Find where the given text appears and provide that cell's center as (x, y) coordinate. 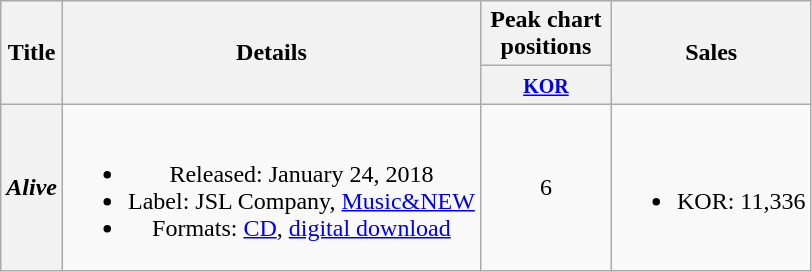
Details (271, 52)
6 (546, 188)
Peak chart positions (546, 34)
Sales (711, 52)
KOR (546, 85)
KOR: 11,336 (711, 188)
Released: January 24, 2018Label: JSL Company, Music&NEWFormats: CD, digital download (271, 188)
Alive (32, 188)
Title (32, 52)
